Scan for the cell matching the given text and deliver its [x, y] coordinate at center. 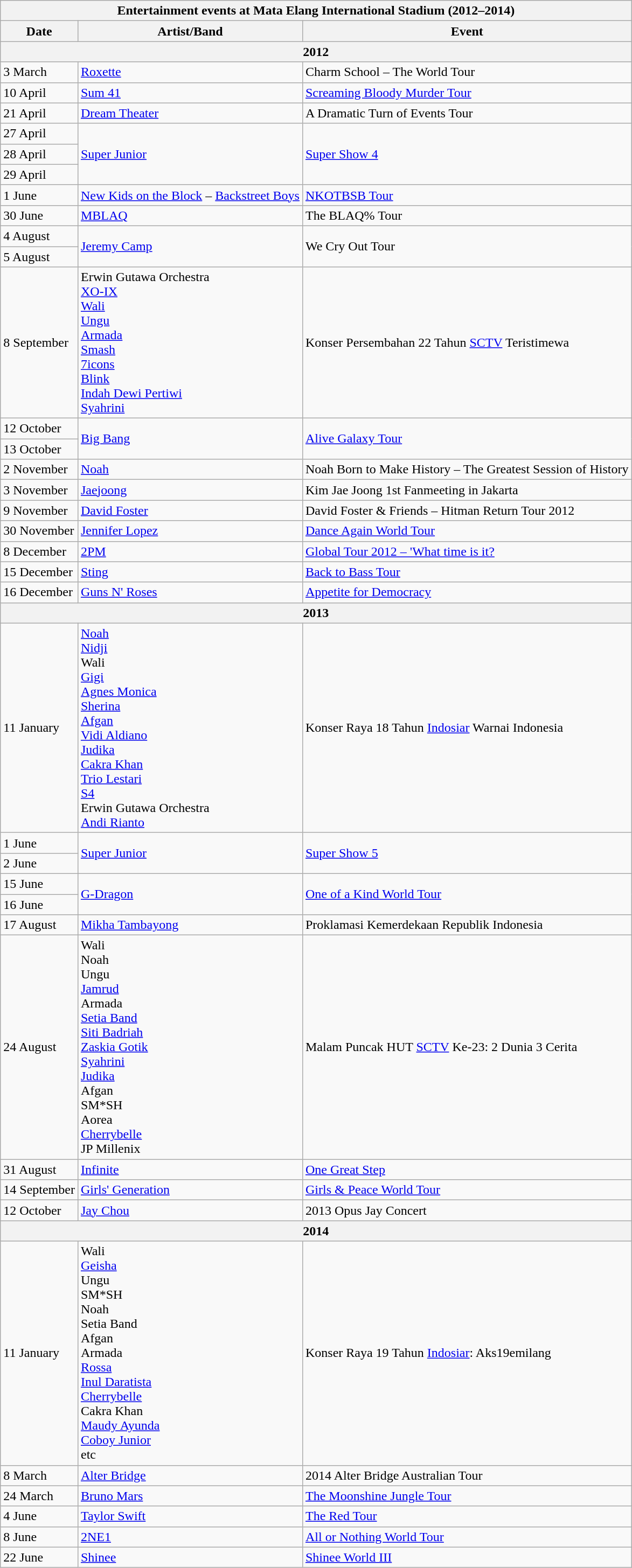
New Kids on the Block – Backstreet Boys [190, 195]
15 December [39, 572]
2013 [316, 613]
Big Bang [190, 439]
24 March [39, 1496]
David Foster [190, 510]
The BLAQ% Tour [467, 215]
27 April [39, 134]
21 April [39, 113]
Roxette [190, 72]
The Moonshine Jungle Tour [467, 1496]
Taylor Swift [190, 1516]
10 April [39, 93]
2014 [316, 1231]
Shinee World III [467, 1557]
5 August [39, 257]
One Great Step [467, 1170]
30 November [39, 531]
David Foster & Friends – Hitman Return Tour 2012 [467, 510]
14 September [39, 1190]
Super Show 5 [467, 853]
4 June [39, 1516]
We Cry Out Tour [467, 246]
8 December [39, 551]
4 August [39, 236]
2014 Alter Bridge Australian Tour [467, 1475]
Sting [190, 572]
Dance Again World Tour [467, 531]
NoahNidjiWaliGigiAgnes MonicaSherinaAfganVidi AldianoJudikaCakra KhanTrio LestariS4Erwin Gutawa OrchestraAndi Rianto [190, 728]
NKOTBSB Tour [467, 195]
22 June [39, 1557]
2 June [39, 863]
Proklamasi Kemerdekaan Republik Indonesia [467, 925]
Guns N' Roses [190, 592]
Back to Bass Tour [467, 572]
A Dramatic Turn of Events Tour [467, 113]
Alive Galaxy Tour [467, 439]
3 November [39, 490]
Alter Bridge [190, 1475]
Super Show 4 [467, 154]
Konser Persembahan 22 Tahun SCTV Teristimewa [467, 342]
Appetite for Democracy [467, 592]
Malam Puncak HUT SCTV Ke-23: 2 Dunia 3 Cerita [467, 1047]
Noah Born to Make History – The Greatest Session of History [467, 470]
WaliGeishaUnguSM*SHNoahSetia BandAfganArmadaRossaInul DaratistaCherrybelleCakra KhanMaudy AyundaCoboy Junioretc [190, 1353]
Date [39, 31]
All or Nothing World Tour [467, 1537]
30 June [39, 215]
17 August [39, 925]
Jay Chou [190, 1210]
31 August [39, 1170]
Jeremy Camp [190, 246]
2013 Opus Jay Concert [467, 1210]
Konser Raya 18 Tahun Indosiar Warnai Indonesia [467, 728]
29 April [39, 174]
16 December [39, 592]
Global Tour 2012 – 'What time is it? [467, 551]
28 April [39, 154]
Charm School – The World Tour [467, 72]
Event [467, 31]
2012 [316, 52]
Entertainment events at Mata Elang International Stadium (2012–2014) [316, 11]
Artist/Band [190, 31]
Screaming Bloody Murder Tour [467, 93]
16 June [39, 904]
Girls & Peace World Tour [467, 1190]
8 March [39, 1475]
Erwin Gutawa OrchestraXO-IXWaliUnguArmadaSmash7iconsBlinkIndah Dewi PertiwiSyahrini [190, 342]
Mikha Tambayong [190, 925]
Noah [190, 470]
9 November [39, 510]
Dream Theater [190, 113]
24 August [39, 1047]
WaliNoahUnguJamrudArmadaSetia BandSiti BadriahZaskia GotikSyahriniJudikaAfganSM*SHAoreaCherrybelleJP Millenix [190, 1047]
2 November [39, 470]
13 October [39, 449]
MBLAQ [190, 215]
8 June [39, 1537]
Kim Jae Joong 1st Fanmeeting in Jakarta [467, 490]
Infinite [190, 1170]
Bruno Mars [190, 1496]
2PM [190, 551]
Shinee [190, 1557]
15 June [39, 884]
Jennifer Lopez [190, 531]
8 September [39, 342]
The Red Tour [467, 1516]
2NE1 [190, 1537]
One of a Kind World Tour [467, 894]
Girls' Generation [190, 1190]
3 March [39, 72]
Sum 41 [190, 93]
Konser Raya 19 Tahun Indosiar: Aks19emilang [467, 1353]
G-Dragon [190, 894]
Jaejoong [190, 490]
